Identify which cell holds the provided text, then report its (X, Y) central coordinate. 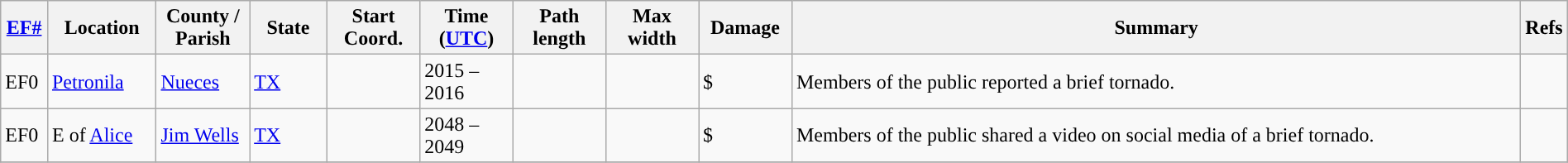
Members of the public reported a brief tornado. (1156, 81)
Members of the public shared a video on social media of a brief tornado. (1156, 136)
2048 – 2049 (466, 136)
Jim Wells (203, 136)
2015 – 2016 (466, 81)
E of Alice (102, 136)
Location (102, 28)
EF# (25, 28)
Max width (652, 28)
Summary (1156, 28)
Time (UTC) (466, 28)
County / Parish (203, 28)
Petronila (102, 81)
State (289, 28)
Damage (744, 28)
Start Coord. (374, 28)
Refs (1545, 28)
Path length (559, 28)
Nueces (203, 81)
